From the cell containing the given text, extract its center point as [X, Y] coordinate. 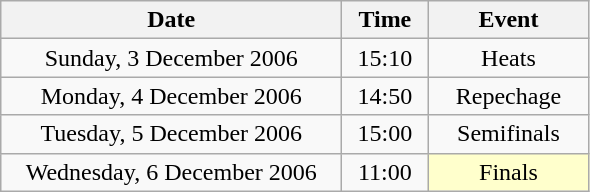
Wednesday, 6 December 2006 [172, 172]
Date [172, 20]
14:50 [385, 96]
15:00 [385, 134]
Semifinals [508, 134]
11:00 [385, 172]
Tuesday, 5 December 2006 [172, 134]
Event [508, 20]
Heats [508, 58]
Time [385, 20]
15:10 [385, 58]
Sunday, 3 December 2006 [172, 58]
Repechage [508, 96]
Finals [508, 172]
Monday, 4 December 2006 [172, 96]
